Find where the given text appears and provide that cell's center as [X, Y] coordinate. 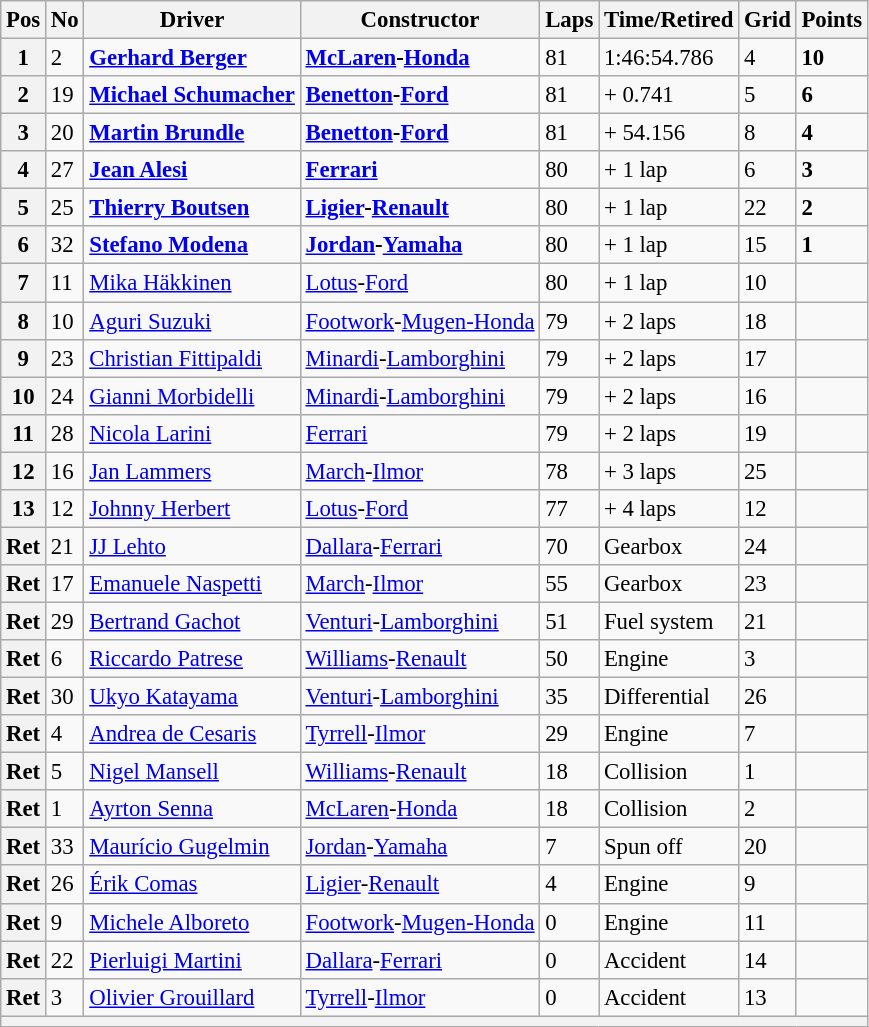
Differential [669, 697]
30 [65, 697]
35 [570, 697]
Points [832, 20]
Riccardo Patrese [192, 659]
32 [65, 245]
Time/Retired [669, 20]
+ 3 laps [669, 471]
Stefano Modena [192, 245]
Jean Alesi [192, 170]
Constructor [420, 20]
Nigel Mansell [192, 772]
Laps [570, 20]
Bertrand Gachot [192, 621]
Nicola Larini [192, 433]
1:46:54.786 [669, 58]
Michael Schumacher [192, 95]
Gianni Morbidelli [192, 396]
55 [570, 584]
+ 54.156 [669, 133]
Johnny Herbert [192, 509]
77 [570, 509]
Ukyo Katayama [192, 697]
No [65, 20]
Pierluigi Martini [192, 960]
Thierry Boutsen [192, 208]
Olivier Grouillard [192, 997]
50 [570, 659]
Maurício Gugelmin [192, 847]
Grid [768, 20]
Gerhard Berger [192, 58]
70 [570, 546]
15 [768, 245]
Ayrton Senna [192, 809]
78 [570, 471]
Fuel system [669, 621]
51 [570, 621]
Érik Comas [192, 885]
28 [65, 433]
Pos [24, 20]
+ 4 laps [669, 509]
14 [768, 960]
27 [65, 170]
Michele Alboreto [192, 922]
Emanuele Naspetti [192, 584]
Andrea de Cesaris [192, 734]
Mika Häkkinen [192, 283]
Christian Fittipaldi [192, 358]
Jan Lammers [192, 471]
+ 0.741 [669, 95]
JJ Lehto [192, 546]
Martin Brundle [192, 133]
Driver [192, 20]
33 [65, 847]
Aguri Suzuki [192, 321]
Spun off [669, 847]
